For the text-containing cell, return its midpoint in [x, y] coordinate format. 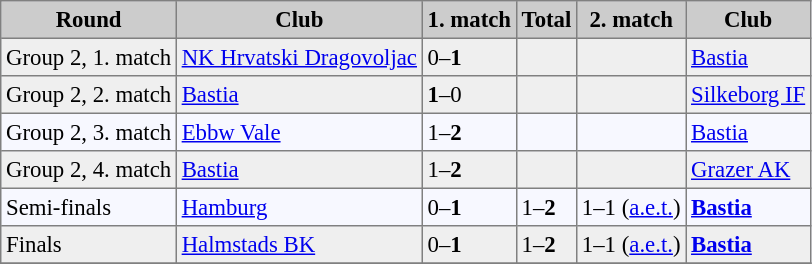
Group 2, 1. match [89, 57]
1. match [469, 20]
Hamburg [299, 207]
Round [89, 20]
Grazer AK [748, 170]
Semi-finals [89, 207]
Group 2, 4. match [89, 170]
Total [546, 20]
Ebbw Vale [299, 132]
Group 2, 2. match [89, 95]
Silkeborg IF [748, 95]
2. match [632, 20]
Finals [89, 245]
Halmstads BK [299, 245]
Group 2, 3. match [89, 132]
NK Hrvatski Dragovoljac [299, 57]
1–0 [469, 95]
